Capture the cell that displays the provided text and extract its (X, Y) central coordinate. 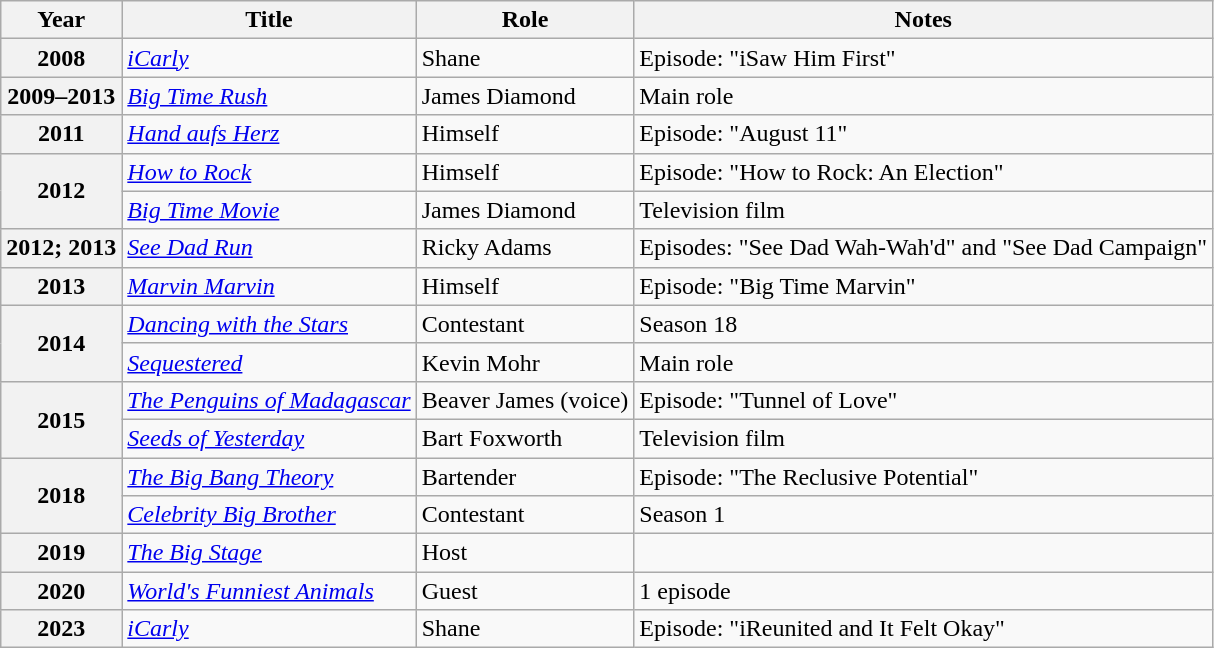
Sequestered (269, 362)
Year (62, 20)
2012; 2013 (62, 248)
Marvin Marvin (269, 286)
Episode: "Tunnel of Love" (924, 400)
Celebrity Big Brother (269, 515)
Seeds of Yesterday (269, 438)
Title (269, 20)
The Penguins of Madagascar (269, 400)
Dancing with the Stars (269, 324)
The Big Stage (269, 553)
Episode: "How to Rock: An Election" (924, 172)
Episode: "iSaw Him First" (924, 58)
Kevin Mohr (525, 362)
Episodes: "See Dad Wah-Wah'd" and "See Dad Campaign" (924, 248)
2018 (62, 496)
Role (525, 20)
Episode: "The Reclusive Potential" (924, 477)
2020 (62, 591)
2012 (62, 191)
2009–2013 (62, 96)
Bart Foxworth (525, 438)
Beaver James (voice) (525, 400)
Episode: "iReunited and It Felt Okay" (924, 629)
2019 (62, 553)
See Dad Run (269, 248)
Episode: "August 11" (924, 134)
Host (525, 553)
Notes (924, 20)
The Big Bang Theory (269, 477)
2015 (62, 419)
How to Rock (269, 172)
Guest (525, 591)
1 episode (924, 591)
2014 (62, 343)
Season 1 (924, 515)
2008 (62, 58)
Hand aufs Herz (269, 134)
Episode: "Big Time Marvin" (924, 286)
2023 (62, 629)
Big Time Rush (269, 96)
Bartender (525, 477)
Season 18 (924, 324)
2011 (62, 134)
2013 (62, 286)
Big Time Movie (269, 210)
World's Funniest Animals (269, 591)
Ricky Adams (525, 248)
